Extract the (x, y) coordinate from the center of the cell holding the provided text.  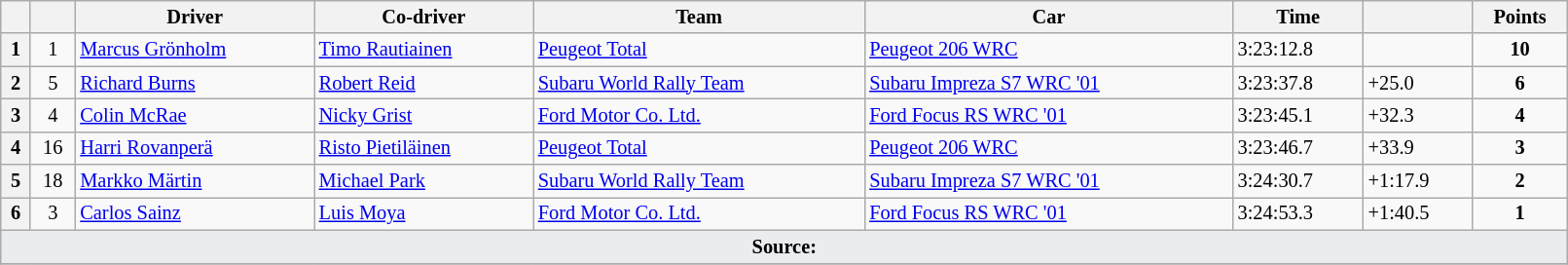
Co-driver (424, 17)
Timo Rautiainen (424, 50)
Team (699, 17)
+33.9 (1418, 148)
3:24:53.3 (1298, 213)
Driver (195, 17)
Markko Märtin (195, 181)
Harri Rovanperä (195, 148)
3:24:30.7 (1298, 181)
Michael Park (424, 181)
3:23:46.7 (1298, 148)
16 (53, 148)
3:23:12.8 (1298, 50)
+1:40.5 (1418, 213)
+1:17.9 (1418, 181)
10 (1519, 50)
Source: (784, 246)
Points (1519, 17)
Luis Moya (424, 213)
3:23:45.1 (1298, 115)
18 (53, 181)
Colin McRae (195, 115)
Robert Reid (424, 83)
+32.3 (1418, 115)
Risto Pietiläinen (424, 148)
Marcus Grönholm (195, 50)
Nicky Grist (424, 115)
Car (1048, 17)
+25.0 (1418, 83)
Richard Burns (195, 83)
3:23:37.8 (1298, 83)
Time (1298, 17)
Carlos Sainz (195, 213)
